Provide the (x, y) coordinate of the cell's center where the given text is located.  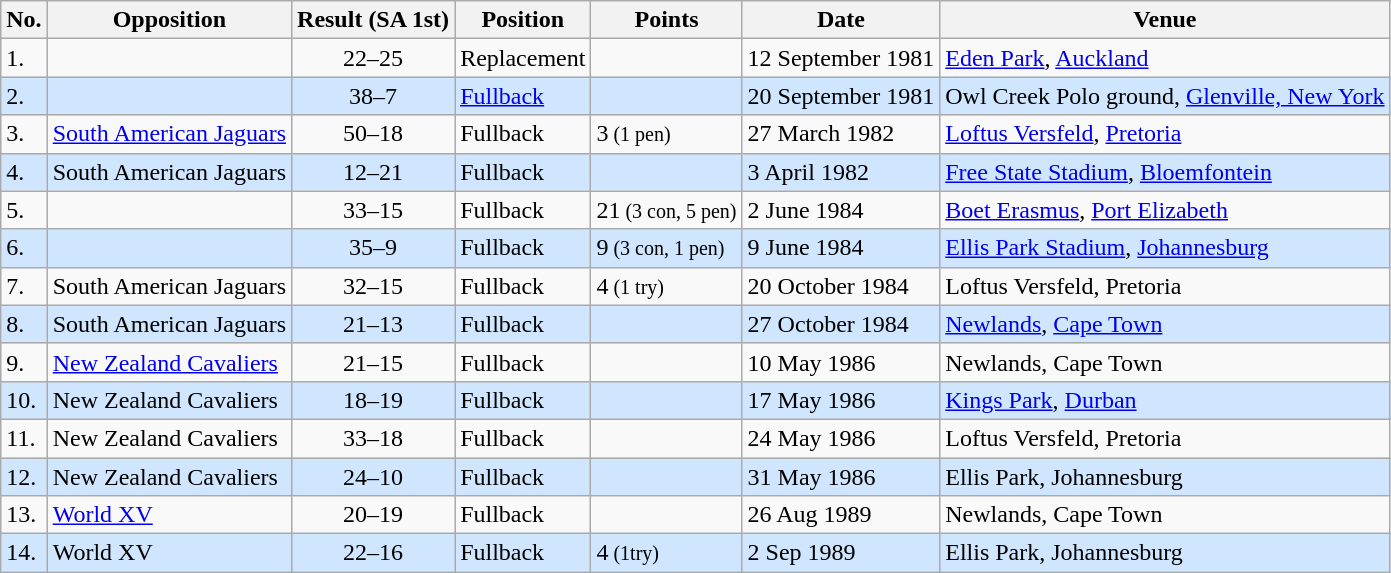
4 (1 try) (666, 286)
10. (24, 400)
26 Aug 1989 (841, 515)
Free State Stadium, Bloemfontein (1165, 172)
Points (666, 20)
4 (1try) (666, 553)
Kings Park, Durban (1165, 400)
Date (841, 20)
Result (SA 1st) (374, 20)
Eden Park, Auckland (1165, 58)
38–7 (374, 96)
10 May 1986 (841, 362)
22–16 (374, 553)
3 (1 pen) (666, 134)
7. (24, 286)
12–21 (374, 172)
21–15 (374, 362)
14. (24, 553)
Owl Creek Polo ground, Glenville, New York (1165, 96)
Replacement (523, 58)
18–19 (374, 400)
27 October 1984 (841, 324)
24–10 (374, 477)
32–15 (374, 286)
50–18 (374, 134)
6. (24, 248)
9 June 1984 (841, 248)
8. (24, 324)
2 June 1984 (841, 210)
33–15 (374, 210)
21 (3 con, 5 pen) (666, 210)
2 Sep 1989 (841, 553)
20–19 (374, 515)
20 September 1981 (841, 96)
17 May 1986 (841, 400)
Opposition (169, 20)
9 (3 con, 1 pen) (666, 248)
12. (24, 477)
3 April 1982 (841, 172)
Ellis Park Stadium, Johannesburg (1165, 248)
11. (24, 438)
33–18 (374, 438)
Position (523, 20)
No. (24, 20)
3. (24, 134)
22–25 (374, 58)
Boet Erasmus, Port Elizabeth (1165, 210)
1. (24, 58)
9. (24, 362)
5. (24, 210)
2. (24, 96)
Venue (1165, 20)
13. (24, 515)
21–13 (374, 324)
12 September 1981 (841, 58)
24 May 1986 (841, 438)
31 May 1986 (841, 477)
20 October 1984 (841, 286)
27 March 1982 (841, 134)
35–9 (374, 248)
4. (24, 172)
